Return (x, y) of the center of cell containing provided text 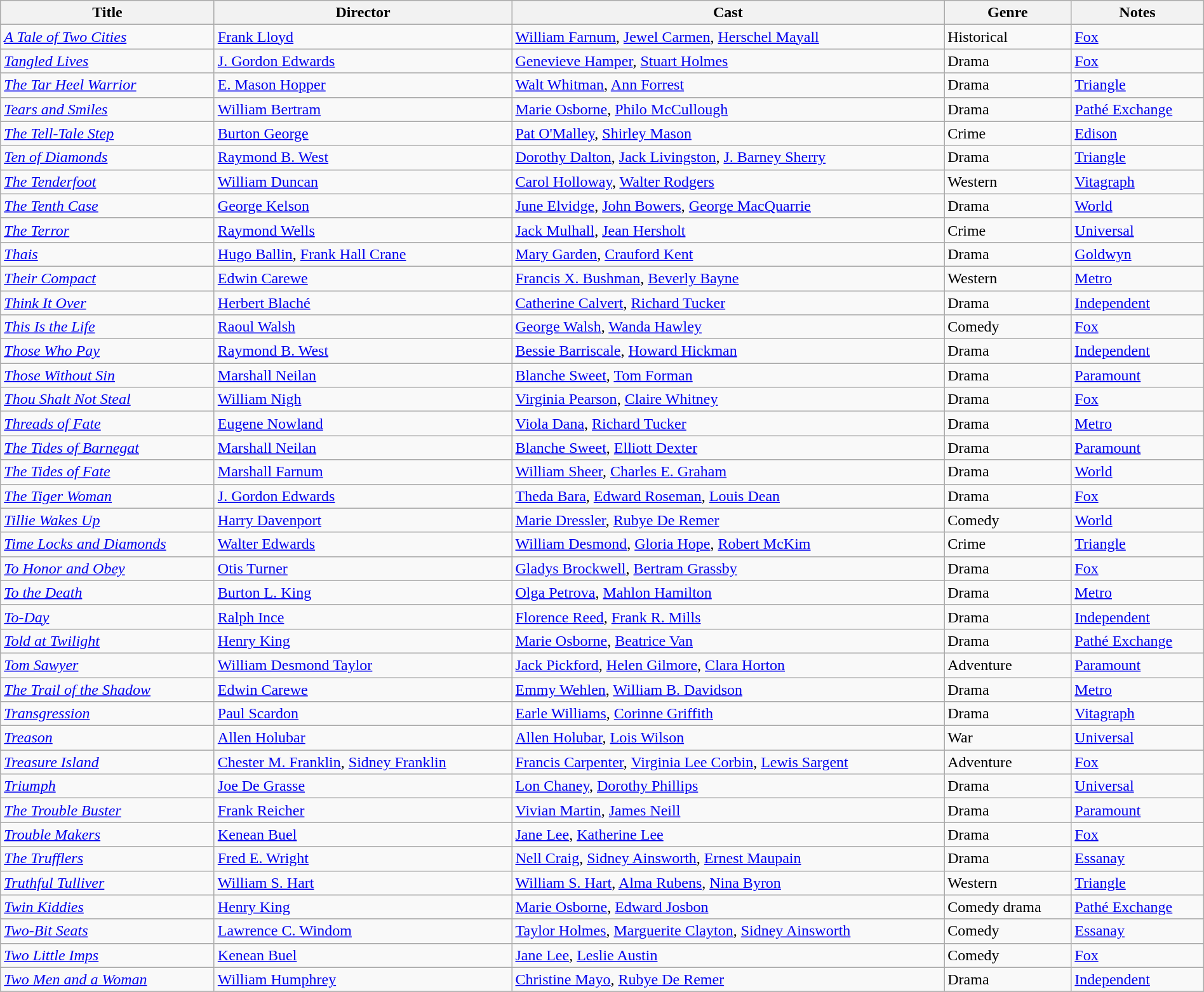
Told at Twilight (108, 641)
Trouble Makers (108, 834)
Those Without Sin (108, 375)
Hugo Ballin, Frank Hall Crane (363, 254)
Earle Williams, Corinne Griffith (728, 714)
Eugene Nowland (363, 424)
Threads of Fate (108, 424)
Burton George (363, 133)
Bessie Barriscale, Howard Hickman (728, 351)
Genevieve Hamper, Stuart Holmes (728, 61)
Director (363, 13)
Florence Reed, Frank R. Mills (728, 617)
William Duncan (363, 182)
The Trufflers (108, 859)
Virginia Pearson, Claire Whitney (728, 399)
Blanche Sweet, Tom Forman (728, 375)
Otis Turner (363, 568)
Carol Holloway, Walter Rodgers (728, 182)
Mary Garden, Crauford Kent (728, 254)
Marie Osborne, Edward Josbon (728, 907)
Catherine Calvert, Richard Tucker (728, 303)
William Nigh (363, 399)
Those Who Pay (108, 351)
George Walsh, Wanda Hawley (728, 327)
Title (108, 13)
Francis X. Bushman, Beverly Bayne (728, 278)
Harry Davenport (363, 520)
Theda Bara, Edward Roseman, Louis Dean (728, 496)
Olga Petrova, Mahlon Hamilton (728, 593)
The Tides of Fate (108, 472)
Jack Pickford, Helen Gilmore, Clara Horton (728, 665)
Frank Lloyd (363, 37)
June Elvidge, John Bowers, George MacQuarrie (728, 206)
E. Mason Hopper (363, 85)
William S. Hart, Alma Rubens, Nina Byron (728, 883)
Twin Kiddies (108, 907)
Marshall Farnum (363, 472)
William S. Hart (363, 883)
The Tenth Case (108, 206)
War (1008, 738)
Two Little Imps (108, 955)
Jack Mulhall, Jean Hersholt (728, 230)
The Tides of Barnegat (108, 448)
Blanche Sweet, Elliott Dexter (728, 448)
Goldwyn (1137, 254)
The Tar Heel Warrior (108, 85)
Historical (1008, 37)
George Kelson (363, 206)
The Tiger Woman (108, 496)
William Humphrey (363, 979)
Chester M. Franklin, Sidney Franklin (363, 762)
This Is the Life (108, 327)
Triumph (108, 786)
Jane Lee, Leslie Austin (728, 955)
Raoul Walsh (363, 327)
Allen Holubar, Lois Wilson (728, 738)
Francis Carpenter, Virginia Lee Corbin, Lewis Sargent (728, 762)
The Trail of the Shadow (108, 689)
The Tell-Tale Step (108, 133)
Dorothy Dalton, Jack Livingston, J. Barney Sherry (728, 158)
Cast (728, 13)
Ten of Diamonds (108, 158)
Christine Mayo, Rubye De Remer (728, 979)
Viola Dana, Richard Tucker (728, 424)
Thou Shalt Not Steal (108, 399)
Genre (1008, 13)
The Tenderfoot (108, 182)
William Desmond Taylor (363, 665)
To Honor and Obey (108, 568)
Taylor Holmes, Marguerite Clayton, Sidney Ainsworth (728, 931)
Tom Sawyer (108, 665)
Their Compact (108, 278)
Joe De Grasse (363, 786)
Tillie Wakes Up (108, 520)
Truthful Tulliver (108, 883)
Transgression (108, 714)
Paul Scardon (363, 714)
Tears and Smiles (108, 109)
Burton L. King (363, 593)
Nell Craig, Sidney Ainsworth, Ernest Maupain (728, 859)
Think It Over (108, 303)
Frank Reicher (363, 810)
William Sheer, Charles E. Graham (728, 472)
Lon Chaney, Dorothy Phillips (728, 786)
Marie Osborne, Philo McCullough (728, 109)
To the Death (108, 593)
Emmy Wehlen, William B. Davidson (728, 689)
William Desmond, Gloria Hope, Robert McKim (728, 544)
Time Locks and Diamonds (108, 544)
William Farnum, Jewel Carmen, Herschel Mayall (728, 37)
The Trouble Buster (108, 810)
Walt Whitman, Ann Forrest (728, 85)
A Tale of Two Cities (108, 37)
Raymond Wells (363, 230)
Two Men and a Woman (108, 979)
Herbert Blaché (363, 303)
Notes (1137, 13)
Edison (1137, 133)
Marie Osborne, Beatrice Van (728, 641)
Gladys Brockwell, Bertram Grassby (728, 568)
Vivian Martin, James Neill (728, 810)
Treasure Island (108, 762)
Treason (108, 738)
Tangled Lives (108, 61)
The Terror (108, 230)
Lawrence C. Windom (363, 931)
Pat O'Malley, Shirley Mason (728, 133)
Jane Lee, Katherine Lee (728, 834)
Ralph Ince (363, 617)
Allen Holubar (363, 738)
Comedy drama (1008, 907)
Fred E. Wright (363, 859)
To-Day (108, 617)
William Bertram (363, 109)
Walter Edwards (363, 544)
Two-Bit Seats (108, 931)
Marie Dressler, Rubye De Remer (728, 520)
Thais (108, 254)
